For the text-containing cell, return its midpoint in (X, Y) coordinate format. 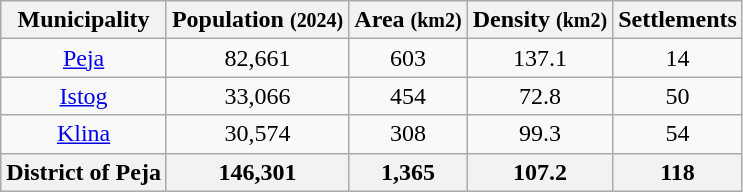
Settlements (678, 20)
603 (408, 58)
118 (678, 172)
99.3 (540, 134)
137.1 (540, 58)
30,574 (257, 134)
82,661 (257, 58)
Klina (84, 134)
54 (678, 134)
District of Peja (84, 172)
107.2 (540, 172)
Density (km2) (540, 20)
Istog (84, 96)
Peja (84, 58)
50 (678, 96)
Municipality (84, 20)
33,066 (257, 96)
Area (km2) (408, 20)
14 (678, 58)
Population (2024) (257, 20)
454 (408, 96)
1,365 (408, 172)
146,301 (257, 172)
308 (408, 134)
72.8 (540, 96)
